Search for the cell housing the specified text and yield its [x, y] center coordinate. 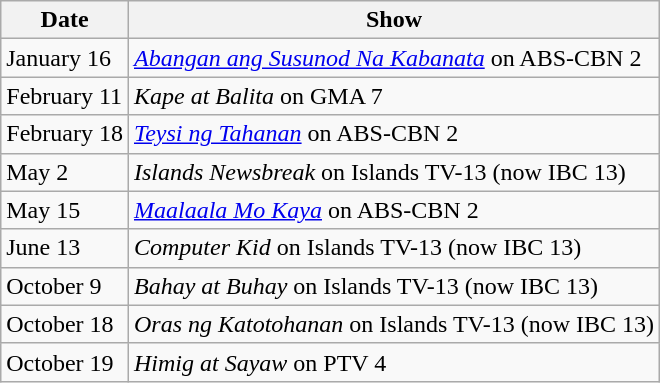
February 11 [65, 96]
Show [394, 20]
Islands Newsbreak on Islands TV-13 (now IBC 13) [394, 172]
June 13 [65, 248]
Maalaala Mo Kaya on ABS-CBN 2 [394, 210]
Computer Kid on Islands TV-13 (now IBC 13) [394, 248]
October 19 [65, 362]
Bahay at Buhay on Islands TV-13 (now IBC 13) [394, 286]
Abangan ang Susunod Na Kabanata on ABS-CBN 2 [394, 58]
October 9 [65, 286]
Oras ng Katotohanan on Islands TV-13 (now IBC 13) [394, 324]
Kape at Balita on GMA 7 [394, 96]
January 16 [65, 58]
May 2 [65, 172]
Himig at Sayaw on PTV 4 [394, 362]
Teysi ng Tahanan on ABS-CBN 2 [394, 134]
May 15 [65, 210]
October 18 [65, 324]
February 18 [65, 134]
Date [65, 20]
